Extract the (x, y) coordinate from the center of the cell holding the provided text.  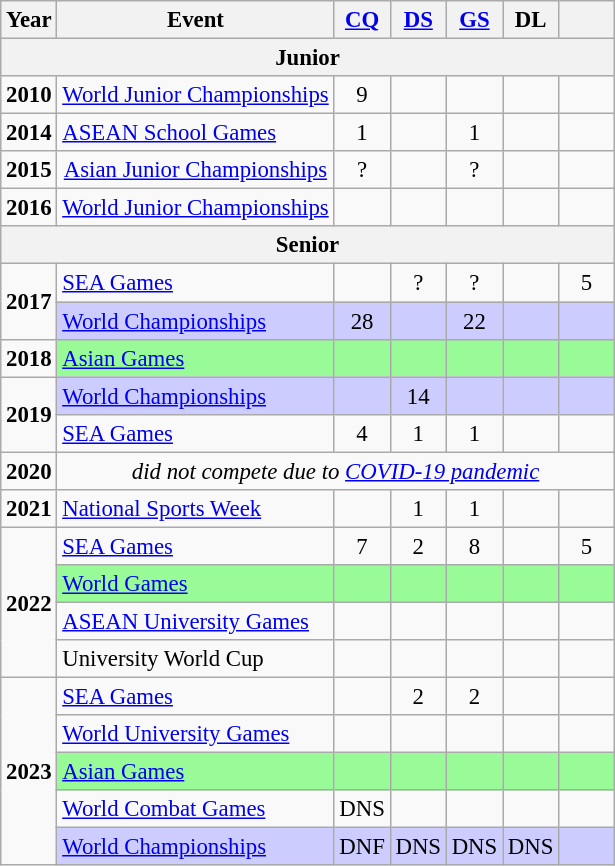
2021 (29, 509)
28 (362, 321)
DL (531, 20)
7 (362, 546)
2020 (29, 471)
2018 (29, 358)
Event (196, 20)
22 (474, 321)
DS (418, 20)
2022 (29, 602)
did not compete due to COVID-19 pandemic (336, 471)
DNF (362, 847)
World Combat Games (196, 809)
CQ (362, 20)
2010 (29, 95)
Junior (308, 58)
University World Cup (196, 659)
2014 (29, 133)
2016 (29, 208)
2019 (29, 414)
9 (362, 95)
4 (362, 433)
2023 (29, 772)
ASEAN School Games (196, 133)
National Sports Week (196, 509)
World Games (196, 584)
14 (418, 396)
ASEAN University Games (196, 621)
World University Games (196, 734)
Asian Junior Championships (196, 170)
GS (474, 20)
8 (474, 546)
Year (29, 20)
2015 (29, 170)
Senior (308, 245)
2017 (29, 302)
